Return [X, Y] of the center of cell containing provided text 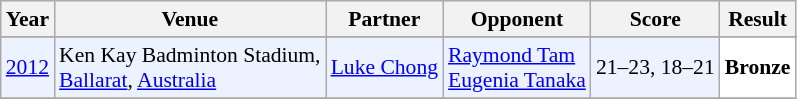
Result [758, 19]
Year [28, 19]
2012 [28, 68]
Raymond Tam Eugenia Tanaka [517, 68]
Score [656, 19]
21–23, 18–21 [656, 68]
Opponent [517, 19]
Luke Chong [384, 68]
Partner [384, 19]
Bronze [758, 68]
Ken Kay Badminton Stadium, Ballarat, Australia [190, 68]
Venue [190, 19]
